Return (x, y) of the center of cell containing provided text 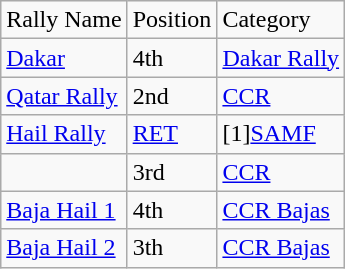
Baja Hail 1 (64, 210)
Rally Name (64, 20)
Baja Hail 2 (64, 248)
Position (172, 20)
Hail Rally (64, 134)
Category (281, 20)
2nd (172, 96)
RET (172, 134)
Dakar (64, 58)
Dakar Rally (281, 58)
Qatar Rally (64, 96)
[1]SAMF (281, 134)
3rd (172, 172)
3th (172, 248)
